Return (x, y) of the center of cell containing provided text 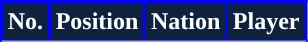
Player (266, 22)
Position (96, 22)
Nation (186, 22)
No. (26, 22)
